Return (X, Y) of the center of cell containing provided text 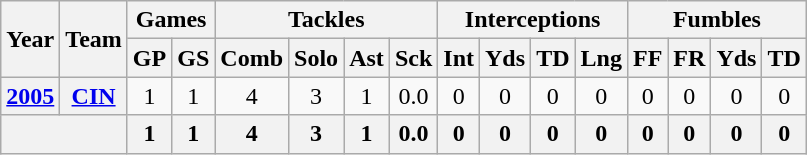
Int (459, 58)
Sck (413, 58)
GS (194, 58)
FF (647, 58)
Year (30, 39)
Lng (601, 58)
Ast (367, 58)
Solo (316, 58)
2005 (30, 96)
Team (94, 39)
Comb (252, 58)
Fumbles (716, 20)
Tackles (326, 20)
Interceptions (533, 20)
Games (170, 20)
CIN (94, 96)
FR (690, 58)
GP (149, 58)
